Output the [X, Y] coordinate of the center of the cell containing the given text.  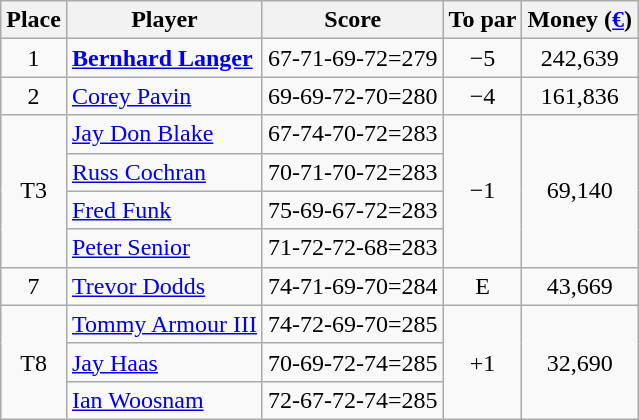
Bernhard Langer [164, 58]
Fred Funk [164, 210]
69-69-72-70=280 [352, 96]
74-72-69-70=285 [352, 324]
−1 [482, 191]
75-69-67-72=283 [352, 210]
Place [34, 20]
67-74-70-72=283 [352, 134]
Player [164, 20]
−5 [482, 58]
Score [352, 20]
To par [482, 20]
Ian Woosnam [164, 400]
Corey Pavin [164, 96]
69,140 [580, 191]
+1 [482, 362]
−4 [482, 96]
70-71-70-72=283 [352, 172]
T3 [34, 191]
161,836 [580, 96]
71-72-72-68=283 [352, 248]
Peter Senior [164, 248]
1 [34, 58]
Jay Don Blake [164, 134]
E [482, 286]
T8 [34, 362]
70-69-72-74=285 [352, 362]
67-71-69-72=279 [352, 58]
Tommy Armour III [164, 324]
74-71-69-70=284 [352, 286]
Money (€) [580, 20]
32,690 [580, 362]
72-67-72-74=285 [352, 400]
Russ Cochran [164, 172]
242,639 [580, 58]
43,669 [580, 286]
2 [34, 96]
Trevor Dodds [164, 286]
7 [34, 286]
Jay Haas [164, 362]
